For the text-containing cell, return its midpoint in (X, Y) coordinate format. 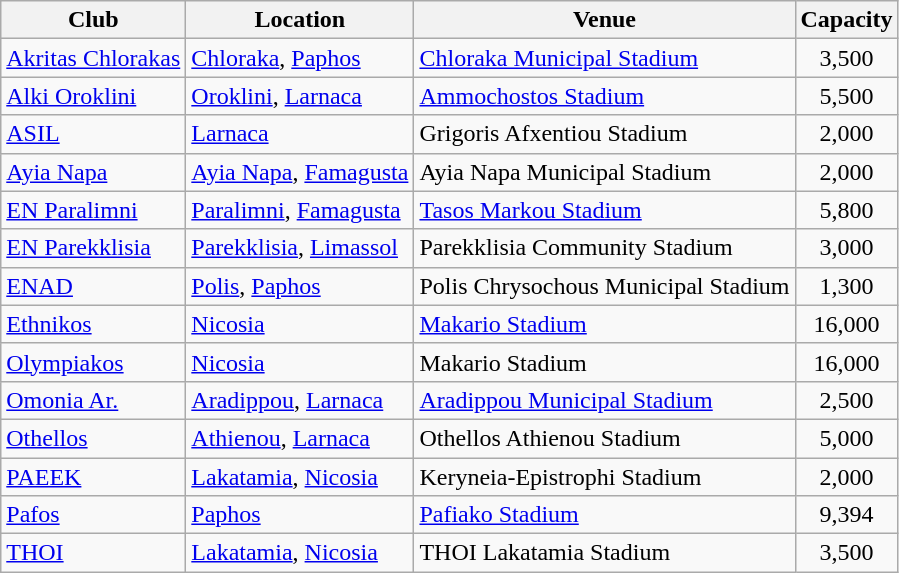
Polis, Paphos (300, 286)
Paphos (300, 515)
Venue (604, 20)
Parekklisia Community Stadium (604, 248)
Othellos Athienou Stadium (604, 438)
Athienou, Larnaca (300, 438)
1,300 (846, 286)
Ammochostos Stadium (604, 96)
EN Paralimni (94, 210)
Ethnikos (94, 324)
Location (300, 20)
Ayia Napa, Famagusta (300, 172)
Capacity (846, 20)
Larnaca (300, 134)
THOI (94, 553)
Alki Oroklini (94, 96)
5,000 (846, 438)
Pafos (94, 515)
Omonia Ar. (94, 400)
PAEEK (94, 477)
EN Parekklisia (94, 248)
3,000 (846, 248)
5,500 (846, 96)
9,394 (846, 515)
Chloraka, Paphos (300, 58)
Parekklisia, Limassol (300, 248)
Aradippou, Larnaca (300, 400)
Paralimni, Famagusta (300, 210)
THOI Lakatamia Stadium (604, 553)
Olympiakos (94, 362)
Tasos Markou Stadium (604, 210)
Ayia Napa (94, 172)
Chloraka Municipal Stadium (604, 58)
Polis Chrysochous Municipal Stadium (604, 286)
Akritas Chlorakas (94, 58)
2,500 (846, 400)
Oroklini, Larnaca (300, 96)
Ayia Napa Municipal Stadium (604, 172)
ASIL (94, 134)
Othellos (94, 438)
ENAD (94, 286)
Grigoris Afxentiou Stadium (604, 134)
Pafiako Stadium (604, 515)
Aradippou Municipal Stadium (604, 400)
Keryneia-Epistrophi Stadium (604, 477)
Club (94, 20)
5,800 (846, 210)
